Return (X, Y) of the center of cell containing provided text 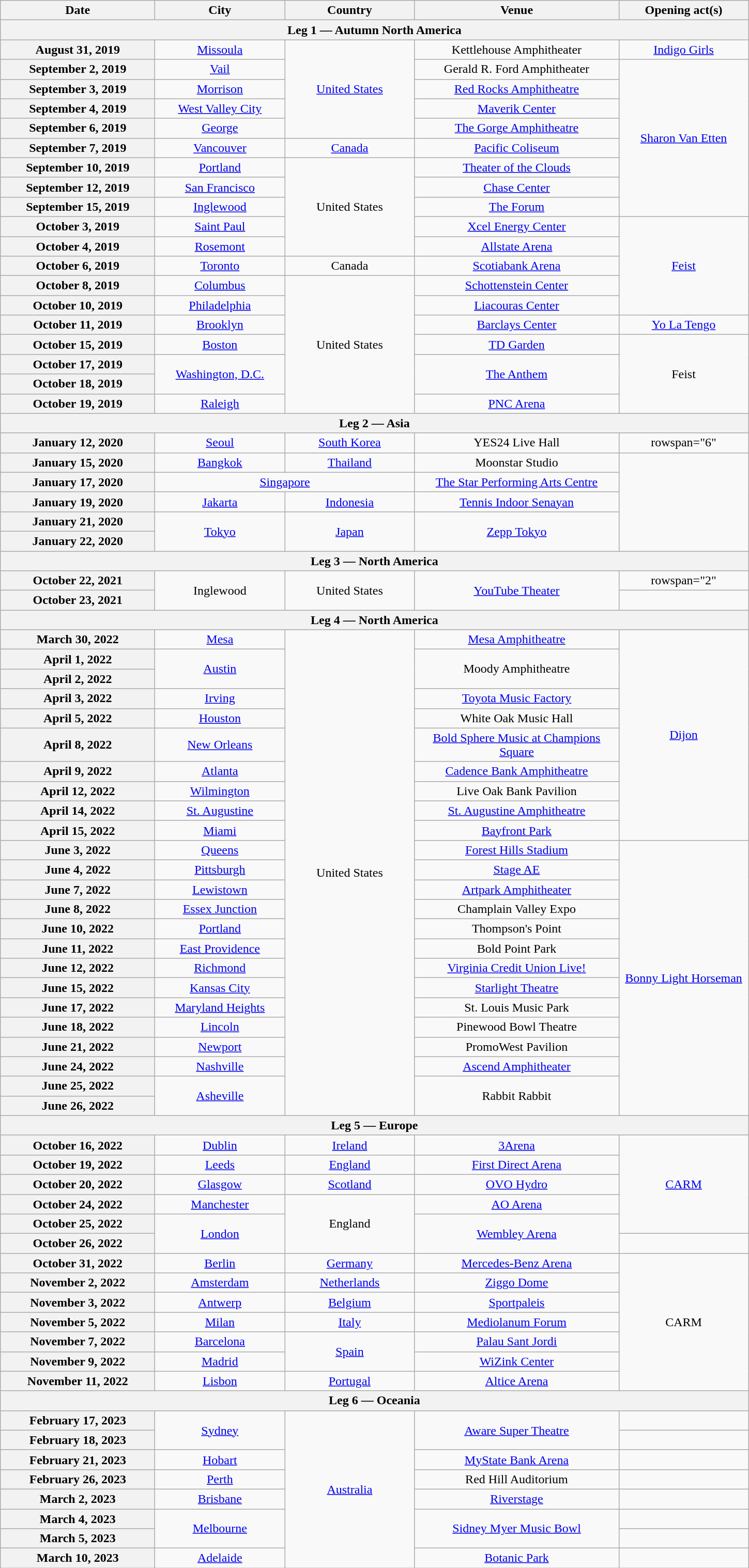
Morrison (220, 89)
January 12, 2020 (78, 443)
Brisbane (220, 1499)
Thompson's Point (517, 929)
San Francisco (220, 187)
November 2, 2022 (78, 1283)
Spain (349, 1352)
Botanic Park (517, 1558)
Washington, D.C. (220, 374)
Miami (220, 830)
Aware Super Theatre (517, 1430)
September 2, 2019 (78, 69)
Liacouras Center (517, 305)
June 3, 2022 (78, 850)
April 9, 2022 (78, 771)
Toyota Music Factory (517, 698)
Sportpaleis (517, 1302)
October 22, 2021 (78, 581)
OVO Hydro (517, 1184)
Bonny Light Horseman (683, 977)
Singapore (285, 482)
September 7, 2019 (78, 148)
Palau Sant Jordi (517, 1342)
The Forum (517, 207)
rowspan="2" (683, 581)
Forest Hills Stadium (517, 850)
Mesa (220, 640)
Seoul (220, 443)
Mediolanum Forum (517, 1322)
October 17, 2019 (78, 364)
Red Hill Auditorium (517, 1479)
Pittsburgh (220, 870)
October 24, 2022 (78, 1204)
January 15, 2020 (78, 462)
Essex Junction (220, 909)
January 17, 2020 (78, 482)
Saint Paul (220, 226)
March 5, 2023 (78, 1539)
April 14, 2022 (78, 811)
March 30, 2022 (78, 640)
March 4, 2023 (78, 1518)
October 19, 2019 (78, 403)
PNC Arena (517, 403)
Ziggo Dome (517, 1283)
September 12, 2019 (78, 187)
Vail (220, 69)
Ireland (349, 1145)
Kansas City (220, 988)
September 10, 2019 (78, 167)
Cadence Bank Amphitheatre (517, 771)
April 5, 2022 (78, 718)
Leg 3 — North America (374, 561)
Germany (349, 1263)
October 15, 2019 (78, 345)
Moody Amphitheatre (517, 669)
June 4, 2022 (78, 870)
New Orleans (220, 745)
Yo La Tengo (683, 325)
November 9, 2022 (78, 1361)
Thailand (349, 462)
June 18, 2022 (78, 1027)
Rabbit Rabbit (517, 1096)
Tennis Indoor Senayan (517, 502)
The Gorge Amphitheatre (517, 128)
Maverik Center (517, 108)
November 5, 2022 (78, 1322)
YES24 Live Hall (517, 443)
Leg 6 — Oceania (374, 1401)
Irving (220, 698)
Rosemont (220, 246)
London (220, 1234)
Lewistown (220, 889)
St. Augustine Amphitheatre (517, 811)
Allstate Arena (517, 246)
Bold Point Park (517, 949)
October 18, 2019 (78, 384)
October 20, 2022 (78, 1184)
St. Louis Music Park (517, 1007)
Pinewood Bowl Theatre (517, 1027)
Italy (349, 1322)
Melbourne (220, 1528)
Schottenstein Center (517, 286)
October 6, 2019 (78, 266)
Artpark Amphitheater (517, 889)
Barcelona (220, 1342)
rowspan="6" (683, 443)
March 2, 2023 (78, 1499)
February 26, 2023 (78, 1479)
April 12, 2022 (78, 791)
Sidney Myer Music Bowl (517, 1528)
Vancouver (220, 148)
June 7, 2022 (78, 889)
The Star Performing Arts Centre (517, 482)
Leg 1 — Autumn North America (374, 30)
Red Rocks Amphitheatre (517, 89)
Leg 2 — Asia (374, 423)
White Oak Music Hall (517, 718)
Raleigh (220, 403)
Glasgow (220, 1184)
Barclays Center (517, 325)
September 6, 2019 (78, 128)
Boston (220, 345)
October 23, 2021 (78, 600)
Wembley Arena (517, 1234)
Riverstage (517, 1499)
Champlain Valley Expo (517, 909)
Zepp Tokyo (517, 531)
Stage AE (517, 870)
April 2, 2022 (78, 679)
March 10, 2023 (78, 1558)
September 3, 2019 (78, 89)
Antwerp (220, 1302)
October 4, 2019 (78, 246)
February 17, 2023 (78, 1420)
Dublin (220, 1145)
Leg 5 — Europe (374, 1125)
Wilmington (220, 791)
June 15, 2022 (78, 988)
Scotiabank Arena (517, 266)
First Direct Arena (517, 1165)
October 11, 2019 (78, 325)
June 10, 2022 (78, 929)
West Valley City (220, 108)
Japan (349, 531)
Chase Center (517, 187)
Houston (220, 718)
April 1, 2022 (78, 659)
Live Oak Bank Pavilion (517, 791)
June 21, 2022 (78, 1047)
Country (349, 10)
June 11, 2022 (78, 949)
January 19, 2020 (78, 502)
Venue (517, 10)
Nashville (220, 1066)
Virginia Credit Union Live! (517, 968)
Starlight Theatre (517, 988)
Perth (220, 1479)
City (220, 10)
June 8, 2022 (78, 909)
Xcel Energy Center (517, 226)
Indonesia (349, 502)
Theater of the Clouds (517, 167)
Philadelphia (220, 305)
September 4, 2019 (78, 108)
February 21, 2023 (78, 1460)
October 25, 2022 (78, 1224)
Portugal (349, 1381)
3Arena (517, 1145)
September 15, 2019 (78, 207)
YouTube Theater (517, 591)
Milan (220, 1322)
Columbus (220, 286)
Leg 4 — North America (374, 620)
Asheville (220, 1096)
Queens (220, 850)
October 3, 2019 (78, 226)
Indigo Girls (683, 50)
Tokyo (220, 531)
AO Arena (517, 1204)
April 3, 2022 (78, 698)
George (220, 128)
Mercedes-Benz Arena (517, 1263)
WiZink Center (517, 1361)
MyState Bank Arena (517, 1460)
November 11, 2022 (78, 1381)
Austin (220, 669)
TD Garden (517, 345)
October 8, 2019 (78, 286)
Bold Sphere Music at Champions Square (517, 745)
The Anthem (517, 374)
November 7, 2022 (78, 1342)
October 10, 2019 (78, 305)
Opening act(s) (683, 10)
Jakarta (220, 502)
Gerald R. Ford Amphitheater (517, 69)
Berlin (220, 1263)
PromoWest Pavilion (517, 1047)
October 16, 2022 (78, 1145)
Hobart (220, 1460)
Dijon (683, 735)
April 8, 2022 (78, 745)
Pacific Coliseum (517, 148)
Bayfront Park (517, 830)
Amsterdam (220, 1283)
June 24, 2022 (78, 1066)
June 17, 2022 (78, 1007)
Belgium (349, 1302)
Richmond (220, 968)
Kettlehouse Amphitheater (517, 50)
Leeds (220, 1165)
June 12, 2022 (78, 968)
Toronto (220, 266)
Bangkok (220, 462)
Madrid (220, 1361)
Mesa Amphitheatre (517, 640)
St. Augustine (220, 811)
April 15, 2022 (78, 830)
November 3, 2022 (78, 1302)
Adelaide (220, 1558)
Newport (220, 1047)
Sharon Van Etten (683, 138)
Sydney (220, 1430)
January 21, 2020 (78, 521)
October 31, 2022 (78, 1263)
South Korea (349, 443)
Lisbon (220, 1381)
Brooklyn (220, 325)
Lincoln (220, 1027)
February 18, 2023 (78, 1440)
October 19, 2022 (78, 1165)
Maryland Heights (220, 1007)
Scotland (349, 1184)
Ascend Amphitheater (517, 1066)
Atlanta (220, 771)
October 26, 2022 (78, 1244)
Manchester (220, 1204)
Australia (349, 1489)
Date (78, 10)
Moonstar Studio (517, 462)
Altice Arena (517, 1381)
January 22, 2020 (78, 541)
East Providence (220, 949)
August 31, 2019 (78, 50)
June 25, 2022 (78, 1086)
Missoula (220, 50)
Netherlands (349, 1283)
June 26, 2022 (78, 1106)
